Pinpoint the cell where the given text exists, returning its (X, Y) midpoint coordinate. 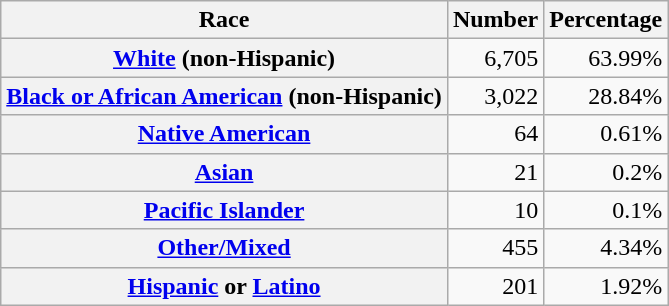
Pacific Islander (224, 210)
455 (495, 248)
1.92% (606, 286)
Percentage (606, 20)
0.61% (606, 134)
0.1% (606, 210)
10 (495, 210)
201 (495, 286)
21 (495, 172)
Number (495, 20)
Other/Mixed (224, 248)
63.99% (606, 58)
Black or African American (non-Hispanic) (224, 96)
28.84% (606, 96)
3,022 (495, 96)
Asian (224, 172)
Native American (224, 134)
6,705 (495, 58)
White (non-Hispanic) (224, 58)
4.34% (606, 248)
64 (495, 134)
Race (224, 20)
Hispanic or Latino (224, 286)
0.2% (606, 172)
